Detect which cell encompasses the target text, then output its (X, Y) center coordinate. 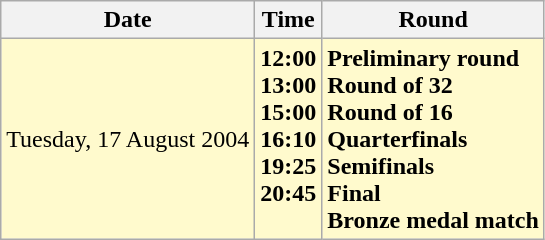
Time (288, 20)
12:0013:0015:0016:1019:2520:45 (288, 139)
Round (434, 20)
Preliminary roundRound of 32Round of 16QuarterfinalsSemifinalsFinalBronze medal match (434, 139)
Tuesday, 17 August 2004 (128, 139)
Date (128, 20)
